Pinpoint the cell where the given text exists, returning its [X, Y] midpoint coordinate. 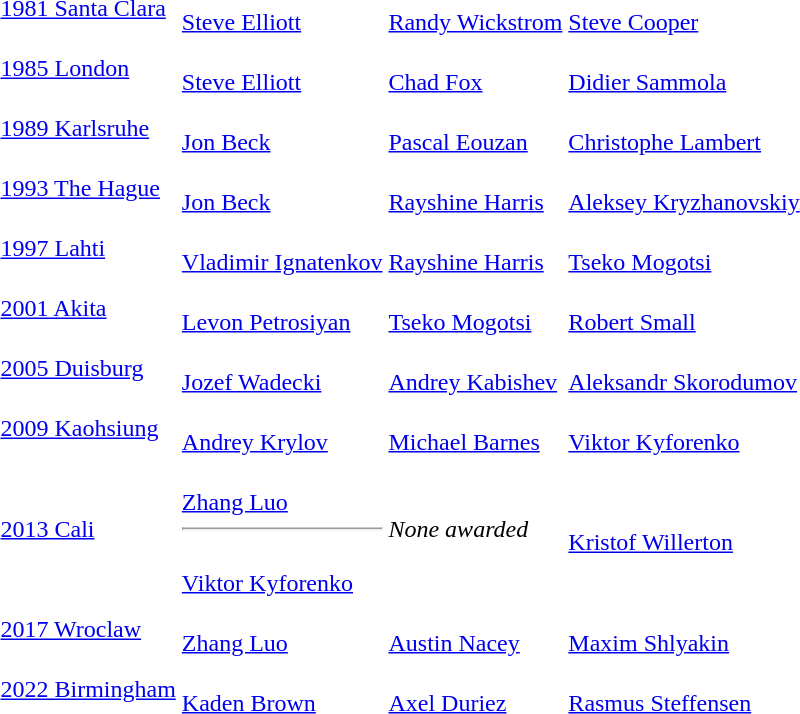
Pascal Eouzan [476, 128]
Andrey Krylov [282, 428]
Tseko Mogotsi [476, 308]
Michael Barnes [476, 428]
Steve Elliott [282, 68]
Vladimir Ignatenkov [282, 248]
Zhang Luo [282, 630]
Jozef Wadecki [282, 368]
Levon Petrosiyan [282, 308]
Andrey Kabishev [476, 368]
Chad Fox [476, 68]
None awarded [476, 529]
Zhang Luo Viktor Kyforenko [282, 529]
Austin Nacey [476, 630]
